Provide the (X, Y) coordinate of the cell's center where the given text is located.  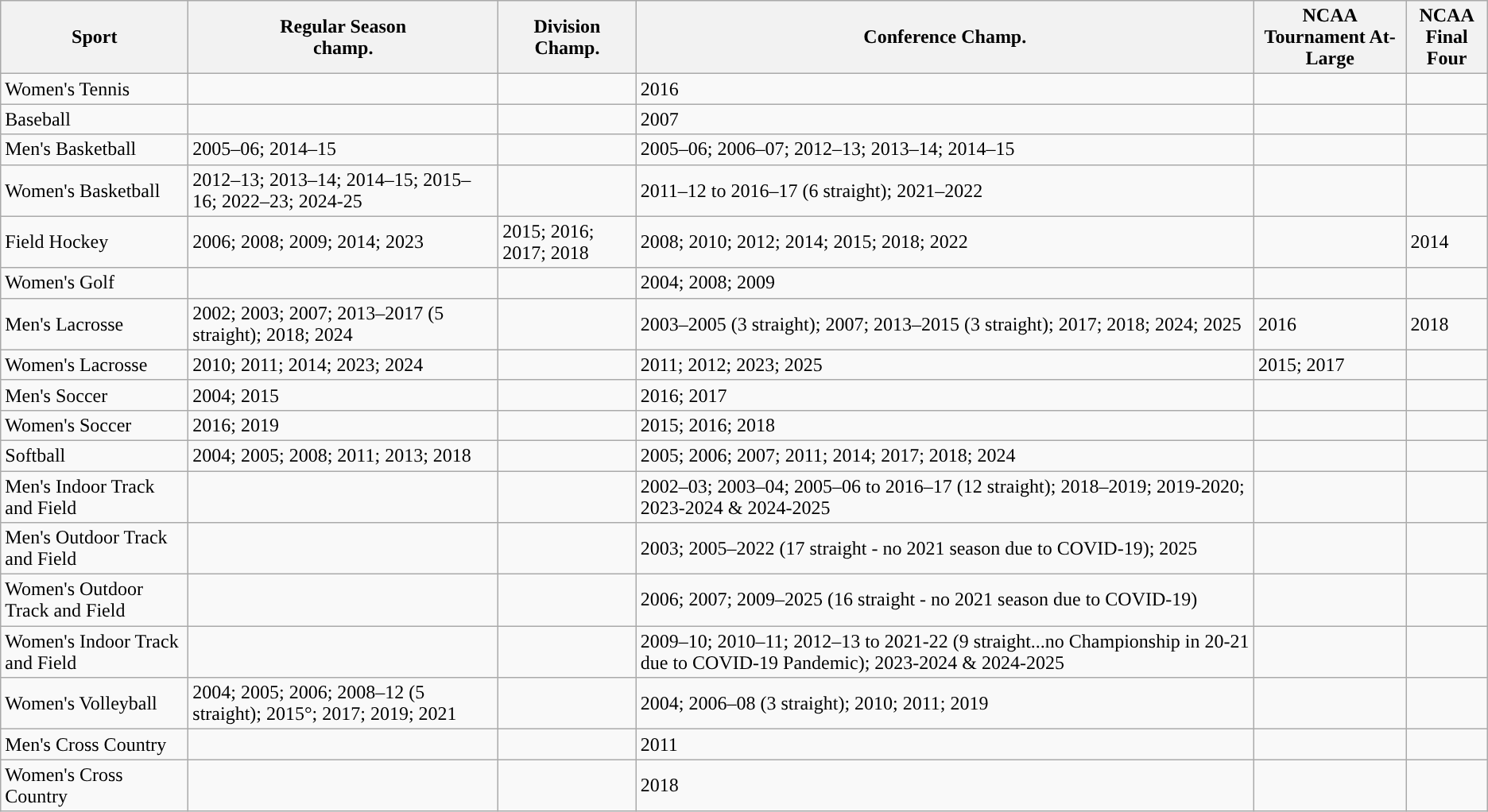
Field Hockey (95, 242)
Women's Soccer (95, 425)
2015; 2017 (1330, 365)
Men's Lacrosse (95, 324)
Women's Golf (95, 283)
2016; 2019 (343, 425)
2011–12 to 2016–17 (6 straight); 2021–2022 (944, 191)
2011 (944, 744)
Softball (95, 455)
Women's Tennis (95, 89)
2005–06; 2014–15 (343, 149)
2003; 2005–2022 (17 straight - no 2021 season due to COVID-19); 2025 (944, 548)
Sport (95, 37)
2012–13; 2013–14; 2014–15; 2015–16; 2022–23; 2024-25 (343, 191)
2007 (944, 119)
Conference Champ. (944, 37)
Women's Lacrosse (95, 365)
2009–10; 2010–11; 2012–13 to 2021-22 (9 straight...no Championship in 20-21 due to COVID-19 Pandemic); 2023-2024 & 2024-2025 (944, 652)
NCAAFinal Four (1447, 37)
2005–06; 2006–07; 2012–13; 2013–14; 2014–15 (944, 149)
Women's Indoor Track and Field (95, 652)
Women's Outdoor Track and Field (95, 601)
2008; 2010; 2012; 2014; 2015; 2018; 2022 (944, 242)
Women's Basketball (95, 191)
DivisionChamp. (568, 37)
2005; 2006; 2007; 2011; 2014; 2017; 2018; 2024 (944, 455)
2004; 2005; 2008; 2011; 2013; 2018 (343, 455)
2004; 2008; 2009 (944, 283)
Men's Soccer (95, 395)
2004; 2005; 2006; 2008–12 (5 straight); 2015°; 2017; 2019; 2021 (343, 704)
2014 (1447, 242)
2010; 2011; 2014; 2023; 2024 (343, 365)
Men's Outdoor Track and Field (95, 548)
2003–2005 (3 straight); 2007; 2013–2015 (3 straight); 2017; 2018; 2024; 2025 (944, 324)
2006; 2007; 2009–2025 (16 straight - no 2021 season due to COVID-19) (944, 601)
Men's Cross Country (95, 744)
NCAA Tournament At-Large (1330, 37)
Baseball (95, 119)
2011; 2012; 2023; 2025 (944, 365)
Regular Seasonchamp. (343, 37)
2006; 2008; 2009; 2014; 2023 (343, 242)
2016; 2017 (944, 395)
Women's Cross Country (95, 785)
Men's Basketball (95, 149)
2015; 2016; 2018 (944, 425)
2002–03; 2003–04; 2005–06 to 2016–17 (12 straight); 2018–2019; 2019-2020; 2023-2024 & 2024-2025 (944, 496)
Men's Indoor Track and Field (95, 496)
2015; 2016; 2017; 2018 (568, 242)
2004; 2015 (343, 395)
2002; 2003; 2007; 2013–2017 (5 straight); 2018; 2024 (343, 324)
2004; 2006–08 (3 straight); 2010; 2011; 2019 (944, 704)
Women's Volleyball (95, 704)
